Locate the cell with the specified text and output its (x, y) center coordinate. 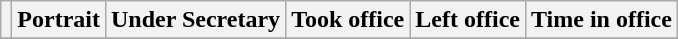
Took office (348, 20)
Under Secretary (195, 20)
Time in office (601, 20)
Left office (468, 20)
Portrait (59, 20)
